Capture the cell that displays the provided text and extract its [x, y] central coordinate. 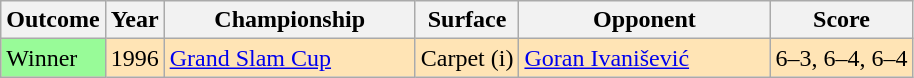
Score [842, 20]
1996 [134, 58]
Championship [290, 20]
Opponent [644, 20]
Grand Slam Cup [290, 58]
Winner [53, 58]
Carpet (i) [467, 58]
Year [134, 20]
Goran Ivanišević [644, 58]
Outcome [53, 20]
6–3, 6–4, 6–4 [842, 58]
Surface [467, 20]
